Determine the [X, Y] coordinate at the center of the cell enclosing the given text.  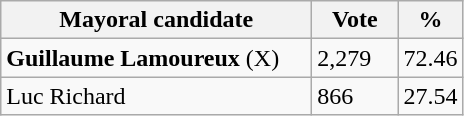
% [430, 20]
72.46 [430, 58]
Luc Richard [156, 96]
2,279 [355, 58]
Guillaume Lamoureux (X) [156, 58]
Vote [355, 20]
Mayoral candidate [156, 20]
27.54 [430, 96]
866 [355, 96]
